Detect which cell encompasses the target text, then output its [X, Y] center coordinate. 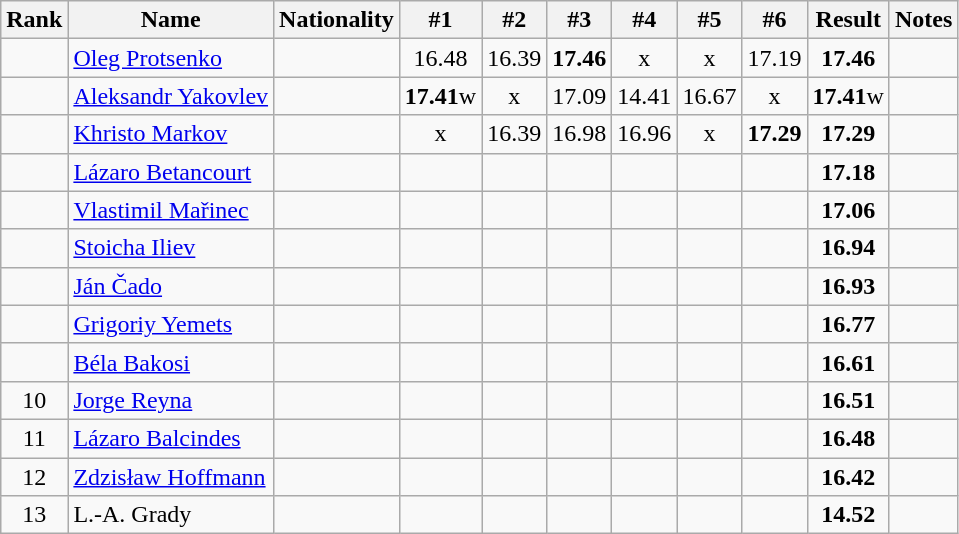
Stoicha Iliev [171, 248]
16.98 [580, 134]
Jorge Reyna [171, 400]
Lázaro Balcindes [171, 438]
Aleksandr Yakovlev [171, 96]
14.52 [848, 515]
14.41 [644, 96]
Result [848, 20]
#5 [710, 20]
Lázaro Betancourt [171, 172]
16.67 [710, 96]
#6 [774, 20]
13 [34, 515]
L.-A. Grady [171, 515]
16.51 [848, 400]
17.19 [774, 58]
Khristo Markov [171, 134]
#2 [514, 20]
11 [34, 438]
Grigoriy Yemets [171, 324]
17.18 [848, 172]
#3 [580, 20]
Béla Bakosi [171, 362]
16.77 [848, 324]
16.42 [848, 477]
Oleg Protsenko [171, 58]
Rank [34, 20]
Ján Čado [171, 286]
16.94 [848, 248]
#1 [440, 20]
12 [34, 477]
16.96 [644, 134]
16.93 [848, 286]
Nationality [337, 20]
Notes [923, 20]
Vlastimil Mařinec [171, 210]
Zdzisław Hoffmann [171, 477]
10 [34, 400]
Name [171, 20]
#4 [644, 20]
16.61 [848, 362]
17.09 [580, 96]
17.06 [848, 210]
